Locate the cell with the specified text and output its (X, Y) center coordinate. 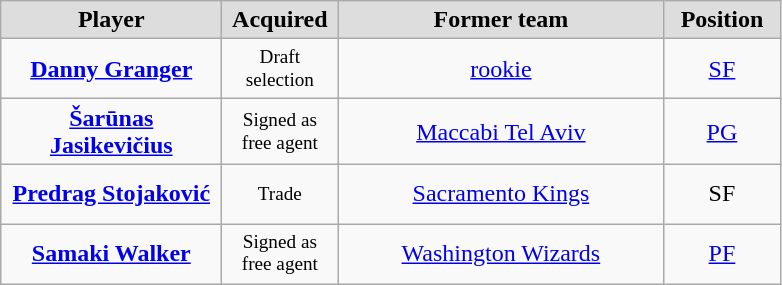
rookie (501, 69)
Maccabi Tel Aviv (501, 132)
Predrag Stojaković (112, 194)
Former team (501, 20)
Danny Granger (112, 69)
Trade (280, 194)
Player (112, 20)
Samaki Walker (112, 254)
Draft selection (280, 69)
Šarūnas Jasikevičius (112, 132)
Sacramento Kings (501, 194)
Position (722, 20)
PF (722, 254)
Acquired (280, 20)
Washington Wizards (501, 254)
PG (722, 132)
